Output the (x, y) coordinate of the center of the cell containing the given text.  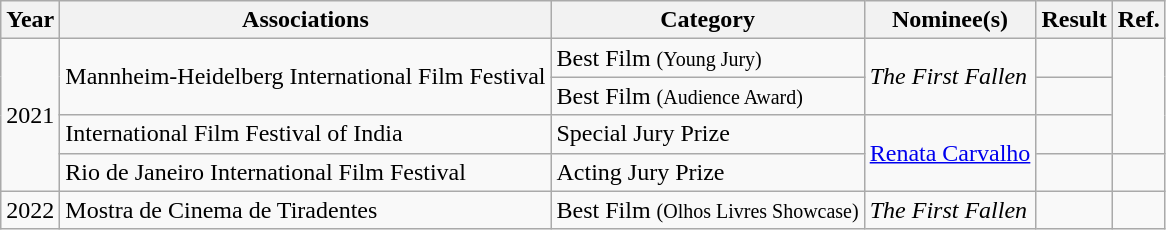
Acting Jury Prize (708, 172)
Result (1074, 20)
2022 (30, 210)
Rio de Janeiro International Film Festival (306, 172)
Special Jury Prize (708, 134)
Best Film (Olhos Livres Showcase) (708, 210)
International Film Festival of India (306, 134)
Nominee(s) (950, 20)
Associations (306, 20)
Renata Carvalho (950, 153)
2021 (30, 115)
Ref. (1138, 20)
Best Film (Audience Award) (708, 96)
Best Film (Young Jury) (708, 58)
Category (708, 20)
Mannheim-Heidelberg International Film Festival (306, 77)
Year (30, 20)
Mostra de Cinema de Tiradentes (306, 210)
